Identify which cell holds the provided text, then report its [X, Y] central coordinate. 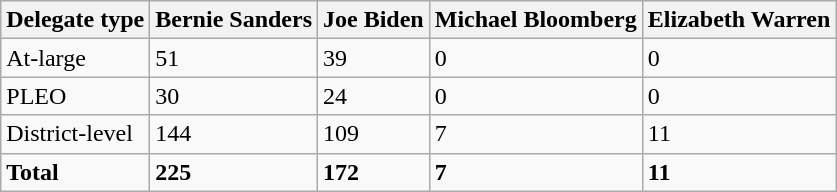
24 [374, 96]
Bernie Sanders [234, 20]
Total [76, 172]
30 [234, 96]
Joe Biden [374, 20]
39 [374, 58]
225 [234, 172]
109 [374, 134]
172 [374, 172]
144 [234, 134]
51 [234, 58]
Delegate type [76, 20]
Elizabeth Warren [739, 20]
District-level [76, 134]
Michael Bloomberg [536, 20]
PLEO [76, 96]
At-large [76, 58]
